Provide the (x, y) coordinate of the cell's center where the given text is located.  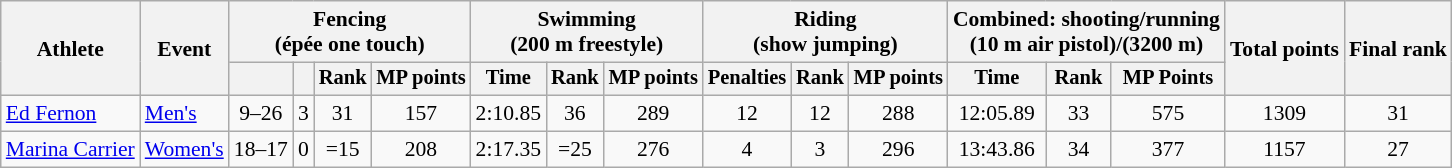
13:43.86 (997, 150)
Marina Carrier (70, 150)
4 (747, 150)
208 (420, 150)
34 (1078, 150)
2:10.85 (508, 114)
Total points (1284, 48)
289 (654, 114)
276 (654, 150)
Event (184, 48)
=25 (575, 150)
Ed Fernon (70, 114)
Athlete (70, 48)
Combined: shooting/running(10 m air pistol)/(3200 m) (1086, 32)
36 (575, 114)
Riding(show jumping) (826, 32)
18–17 (261, 150)
Final rank (1398, 48)
33 (1078, 114)
12:05.89 (997, 114)
Fencing(épée one touch) (350, 32)
1157 (1284, 150)
MP Points (1168, 79)
Men's (184, 114)
377 (1168, 150)
=15 (343, 150)
296 (898, 150)
157 (420, 114)
Penalties (747, 79)
9–26 (261, 114)
2:17.35 (508, 150)
0 (304, 150)
Swimming(200 m freestyle) (587, 32)
1309 (1284, 114)
Women's (184, 150)
27 (1398, 150)
288 (898, 114)
575 (1168, 114)
